Return the (X, Y) coordinate for the center point of the cell that contains the specified text.  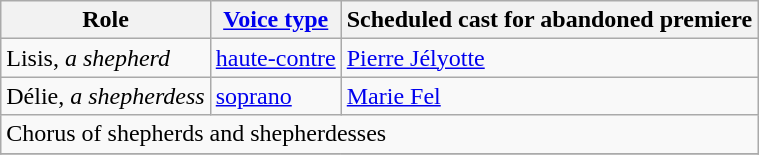
Délie, a shepherdess (106, 96)
haute-contre (276, 58)
Pierre Jélyotte (549, 58)
Lisis, a shepherd (106, 58)
Role (106, 20)
Chorus of shepherds and shepherdesses (380, 134)
Marie Fel (549, 96)
Scheduled cast for abandoned premiere (549, 20)
soprano (276, 96)
Voice type (276, 20)
